Output the [X, Y] coordinate of the center of the cell containing the given text.  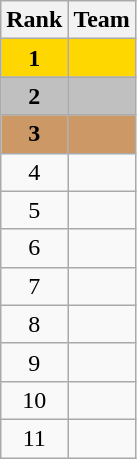
9 [34, 362]
7 [34, 286]
4 [34, 172]
11 [34, 438]
6 [34, 248]
Team [102, 20]
2 [34, 96]
1 [34, 58]
3 [34, 134]
Rank [34, 20]
10 [34, 400]
5 [34, 210]
8 [34, 324]
